Capture the cell that displays the provided text and extract its [X, Y] central coordinate. 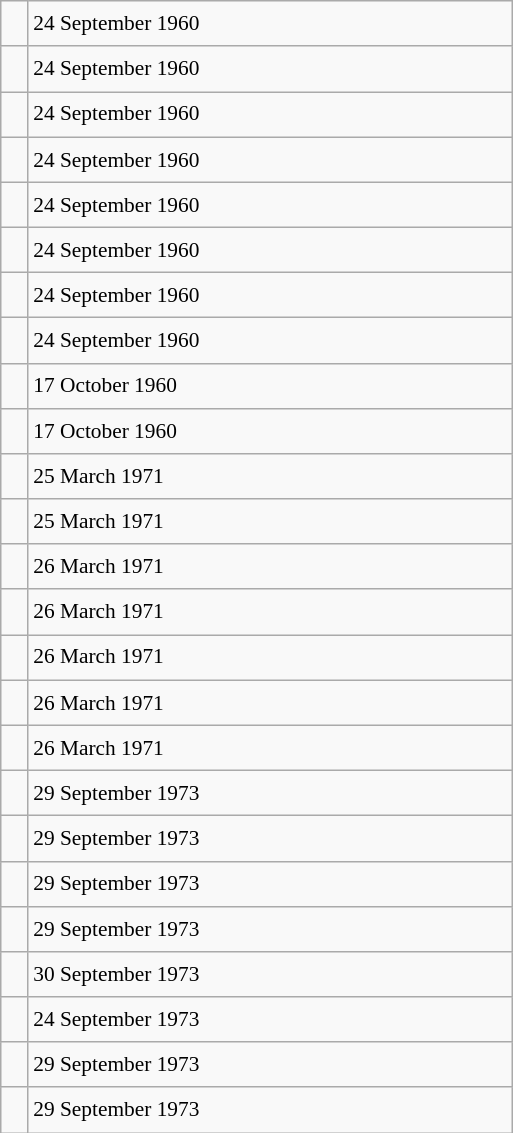
30 September 1973 [270, 974]
24 September 1973 [270, 1020]
